For the text-containing cell, return its midpoint in [X, Y] coordinate format. 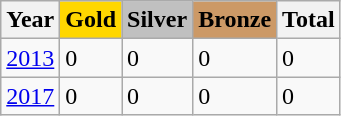
Silver [158, 20]
Year [30, 20]
2013 [30, 58]
Gold [91, 20]
Total [309, 20]
2017 [30, 96]
Bronze [235, 20]
